Scan for the cell matching the given text and deliver its [x, y] coordinate at center. 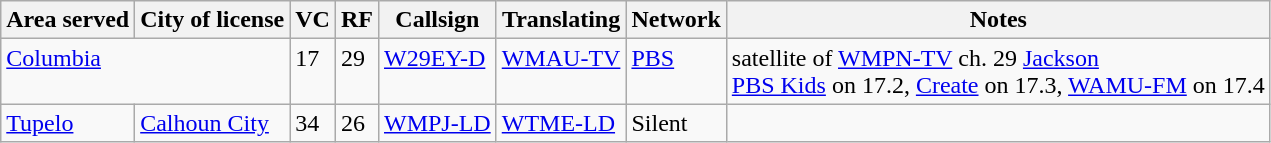
satellite of WMPN-TV ch. 29 JacksonPBS Kids on 17.2, Create on 17.3, WAMU-FM on 17.4 [998, 72]
Columbia [146, 72]
Callsign [437, 20]
29 [356, 72]
W29EY-D [437, 72]
City of license [212, 20]
Calhoun City [212, 123]
Area served [68, 20]
Notes [998, 20]
17 [313, 72]
34 [313, 123]
PBS [676, 72]
Tupelo [68, 123]
WMPJ-LD [437, 123]
RF [356, 20]
VC [313, 20]
WMAU-TV [561, 72]
WTME-LD [561, 123]
Silent [676, 123]
26 [356, 123]
Network [676, 20]
Translating [561, 20]
